Capture the cell that displays the provided text and extract its (x, y) central coordinate. 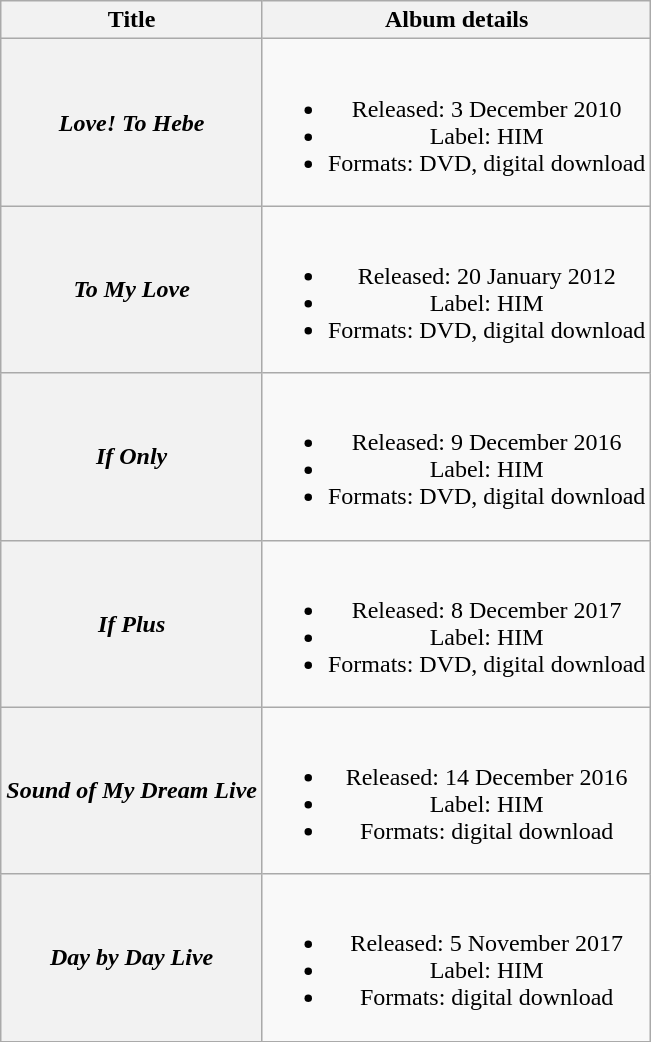
Released: 3 December 2010Label: HIMFormats: DVD, digital download (456, 122)
To My Love (132, 290)
Love! To Hebe (132, 122)
If Only (132, 456)
Released: 14 December 2016Label: HIMFormats: digital download (456, 790)
Released: 8 December 2017Label: HIMFormats: DVD, digital download (456, 624)
Released: 5 November 2017Label: HIMFormats: digital download (456, 958)
Day by Day Live (132, 958)
Sound of My Dream Live (132, 790)
If Plus (132, 624)
Released: 20 January 2012Label: HIMFormats: DVD, digital download (456, 290)
Released: 9 December 2016Label: HIMFormats: DVD, digital download (456, 456)
Title (132, 20)
Album details (456, 20)
